Find where the given text appears and provide that cell's center as [x, y] coordinate. 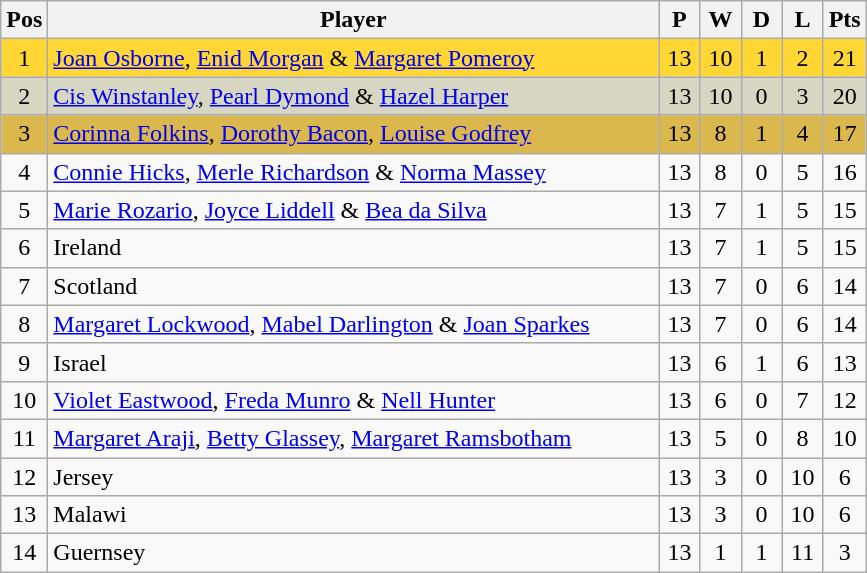
Malawi [354, 515]
Pts [844, 20]
L [802, 20]
Margaret Araji, Betty Glassey, Margaret Ramsbotham [354, 438]
Violet Eastwood, Freda Munro & Nell Hunter [354, 400]
Israel [354, 362]
Jersey [354, 477]
Margaret Lockwood, Mabel Darlington & Joan Sparkes [354, 324]
Guernsey [354, 553]
W [720, 20]
Joan Osborne, Enid Morgan & Margaret Pomeroy [354, 58]
Player [354, 20]
20 [844, 96]
D [762, 20]
Cis Winstanley, Pearl Dymond & Hazel Harper [354, 96]
Connie Hicks, Merle Richardson & Norma Massey [354, 172]
Corinna Folkins, Dorothy Bacon, Louise Godfrey [354, 134]
Scotland [354, 286]
Pos [24, 20]
17 [844, 134]
21 [844, 58]
P [680, 20]
Ireland [354, 248]
Marie Rozario, Joyce Liddell & Bea da Silva [354, 210]
9 [24, 362]
16 [844, 172]
